Search for the cell housing the specified text and yield its (x, y) center coordinate. 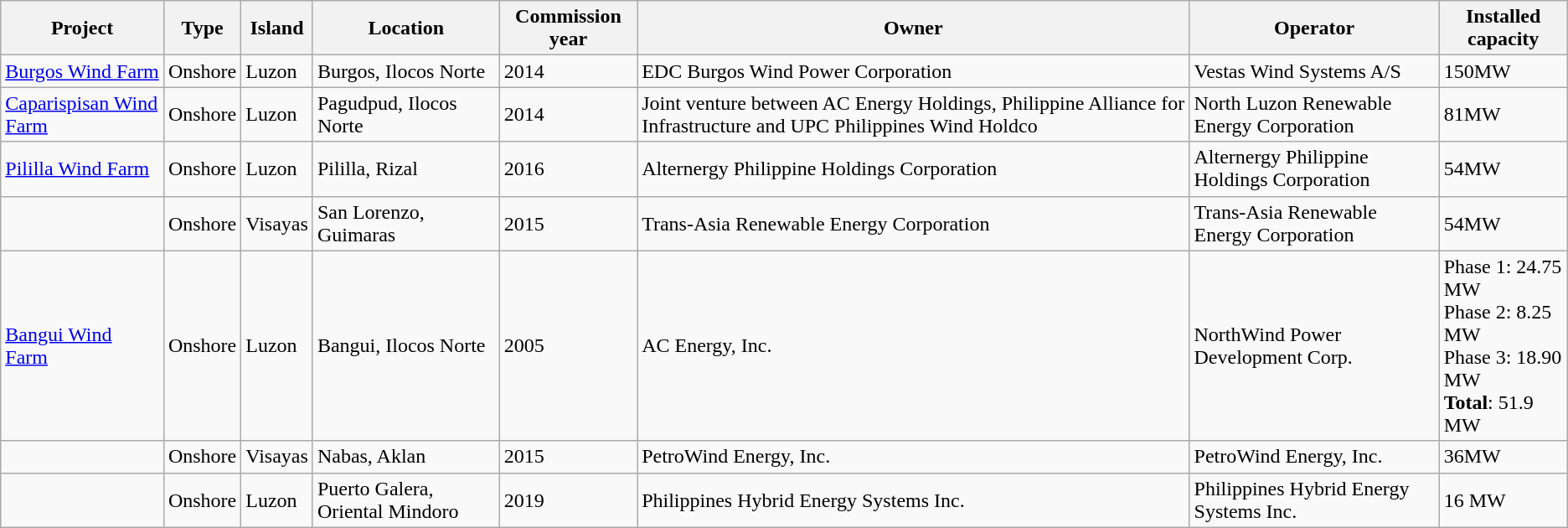
EDC Burgos Wind Power Corporation (913, 71)
North Luzon Renewable Energy Corporation (1314, 114)
Island (277, 28)
Burgos Wind Farm (82, 71)
Project (82, 28)
Phase 1: 24.75 MWPhase 2: 8.25 MWPhase 3: 18.90 MWTotal: 51.9 MW (1503, 345)
Caparispisan Wind Farm (82, 114)
2005 (568, 345)
36MW (1503, 457)
NorthWind Power Development Corp. (1314, 345)
Puerto Galera, Oriental Mindoro (405, 500)
Vestas Wind Systems A/S (1314, 71)
81MW (1503, 114)
Location (405, 28)
Installed capacity (1503, 28)
Bangui Wind Farm (82, 345)
Operator (1314, 28)
2016 (568, 169)
Burgos, Ilocos Norte (405, 71)
2019 (568, 500)
Joint venture between AC Energy Holdings, Philippine Alliance for Infrastructure and UPC Philippines Wind Holdco (913, 114)
Pililla Wind Farm (82, 169)
Nabas, Aklan (405, 457)
Type (202, 28)
Pililla, Rizal (405, 169)
Owner (913, 28)
Pagudpud, Ilocos Norte (405, 114)
Bangui, Ilocos Norte (405, 345)
150MW (1503, 71)
Commission year (568, 28)
16 MW (1503, 500)
San Lorenzo, Guimaras (405, 223)
AC Energy, Inc. (913, 345)
